Output the [X, Y] coordinate of the center of the cell containing the given text.  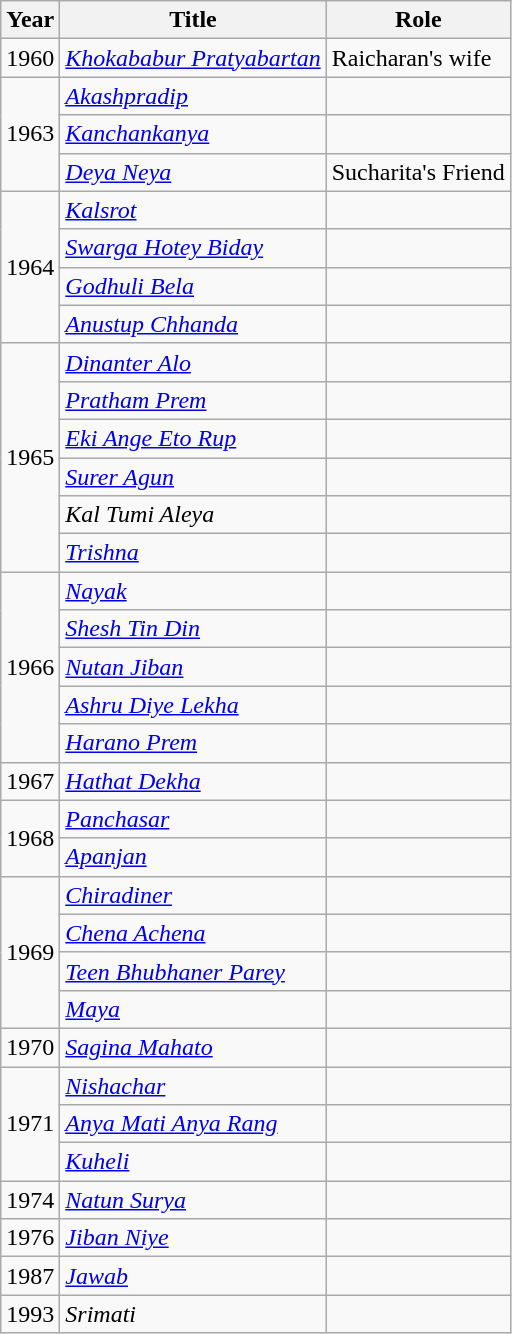
Deya Neya [193, 172]
Hathat Dekha [193, 781]
Nayak [193, 591]
1960 [30, 58]
Jiban Niye [193, 1238]
Swarga Hotey Biday [193, 248]
1963 [30, 134]
Year [30, 20]
Nutan Jiban [193, 667]
Sucharita's Friend [418, 172]
1965 [30, 457]
Srimati [193, 1314]
Pratham Prem [193, 400]
1969 [30, 952]
Akashpradip [193, 96]
Kalsrot [193, 210]
Eki Ange Eto Rup [193, 438]
Chena Achena [193, 933]
Chiradiner [193, 895]
Panchasar [193, 819]
1968 [30, 838]
Shesh Tin Din [193, 629]
Dinanter Alo [193, 362]
1970 [30, 1047]
1974 [30, 1200]
Kal Tumi Aleya [193, 515]
Trishna [193, 553]
Jawab [193, 1276]
Apanjan [193, 857]
1987 [30, 1276]
1976 [30, 1238]
1971 [30, 1123]
Sagina Mahato [193, 1047]
Role [418, 20]
1993 [30, 1314]
Raicharan's wife [418, 58]
Title [193, 20]
Ashru Diye Lekha [193, 705]
1967 [30, 781]
Surer Agun [193, 477]
Khokababur Pratyabartan [193, 58]
Anya Mati Anya Rang [193, 1124]
1966 [30, 667]
Godhuli Bela [193, 286]
Anustup Chhanda [193, 324]
Teen Bhubhaner Parey [193, 971]
Kuheli [193, 1162]
Nishachar [193, 1085]
Maya [193, 1009]
Natun Surya [193, 1200]
1964 [30, 267]
Kanchankanya [193, 134]
Harano Prem [193, 743]
